From the cell containing the given text, extract its center point as [x, y] coordinate. 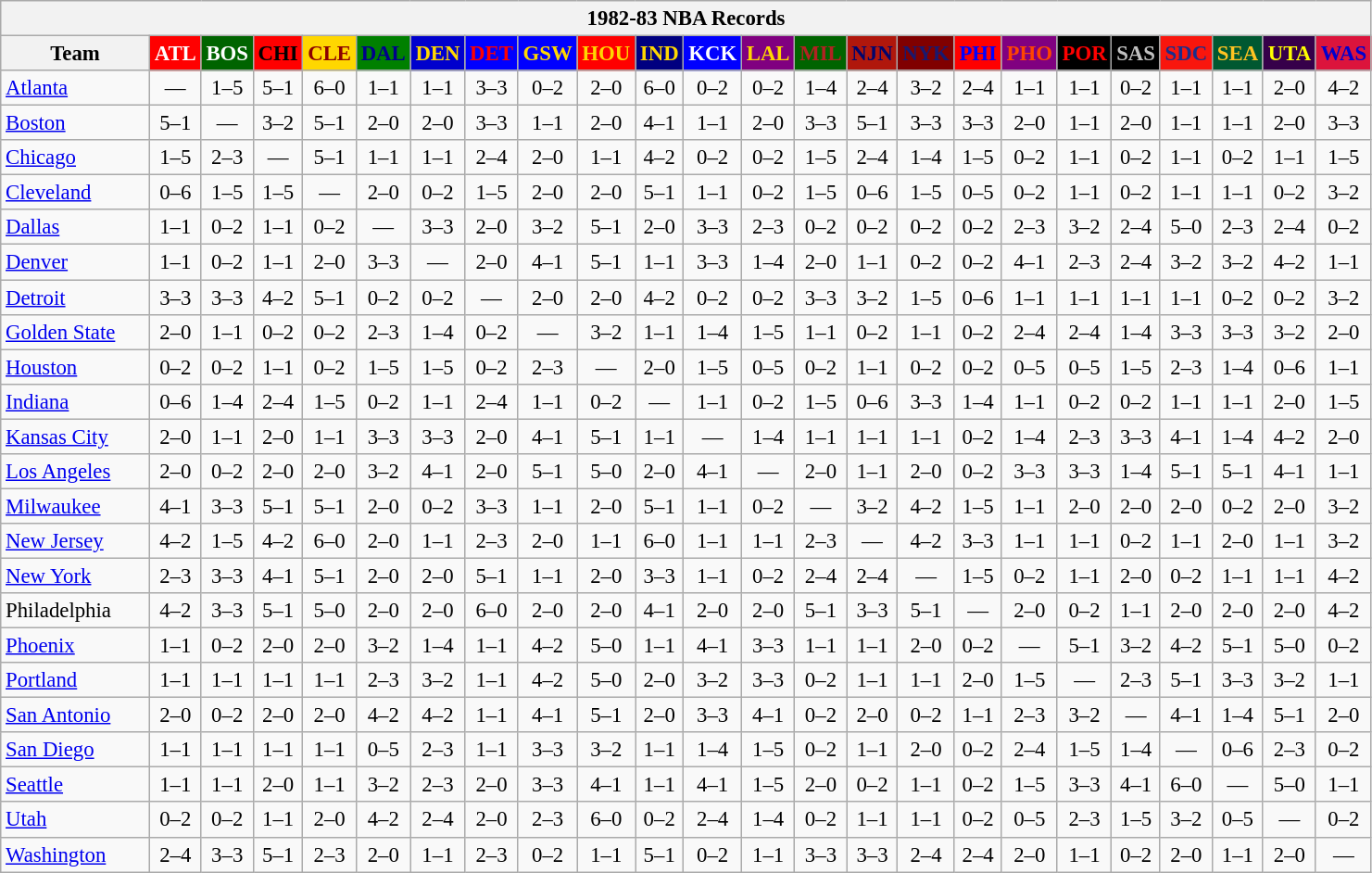
Indiana [76, 401]
IND [660, 54]
Milwaukee [76, 506]
POR [1084, 54]
Detroit [76, 297]
PHO [1029, 54]
Boston [76, 123]
Washington [76, 854]
DET [491, 54]
GSW [548, 54]
Philadelphia [76, 611]
HOU [606, 54]
Team [76, 54]
SAS [1136, 54]
CHI [278, 54]
New Jersey [76, 541]
Golden State [76, 332]
NYK [926, 54]
Cleveland [76, 193]
NJN [873, 54]
DEN [437, 54]
KCK [713, 54]
SEA [1238, 54]
DAL [384, 54]
ATL [175, 54]
San Diego [76, 750]
Phoenix [76, 646]
WAS [1343, 54]
PHI [978, 54]
Seattle [76, 785]
UTA [1290, 54]
1982-83 NBA Records [686, 19]
Utah [76, 820]
Atlanta [76, 88]
Denver [76, 262]
New York [76, 576]
SDC [1186, 54]
BOS [227, 54]
LAL [767, 54]
CLE [330, 54]
Los Angeles [76, 472]
Chicago [76, 158]
Houston [76, 367]
San Antonio [76, 715]
Dallas [76, 227]
Portland [76, 680]
Kansas City [76, 436]
MIL [821, 54]
